Return the (x, y) coordinate for the center point of the cell that contains the specified text.  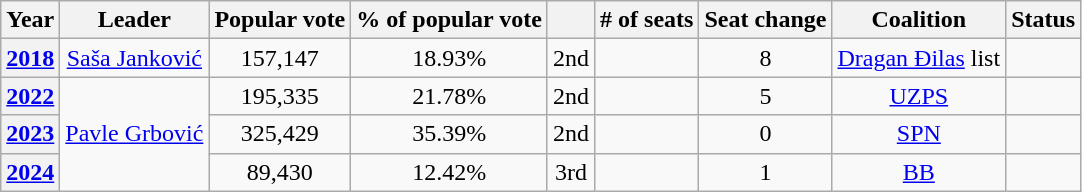
Pavle Grbović (134, 134)
2018 (30, 58)
325,429 (280, 134)
Leader (134, 20)
Saša Janković (134, 58)
BB (919, 172)
Year (30, 20)
2022 (30, 96)
Seat change (766, 20)
SPN (919, 134)
% of popular vote (450, 20)
Status (1044, 20)
0 (766, 134)
5 (766, 96)
Popular vote (280, 20)
1 (766, 172)
# of seats (647, 20)
2024 (30, 172)
35.39% (450, 134)
12.42% (450, 172)
8 (766, 58)
18.93% (450, 58)
Dragan Đilas list (919, 58)
89,430 (280, 172)
157,147 (280, 58)
3rd (570, 172)
21.78% (450, 96)
195,335 (280, 96)
Coalition (919, 20)
UZPS (919, 96)
2023 (30, 134)
